Scan for the cell matching the given text and deliver its (x, y) coordinate at center. 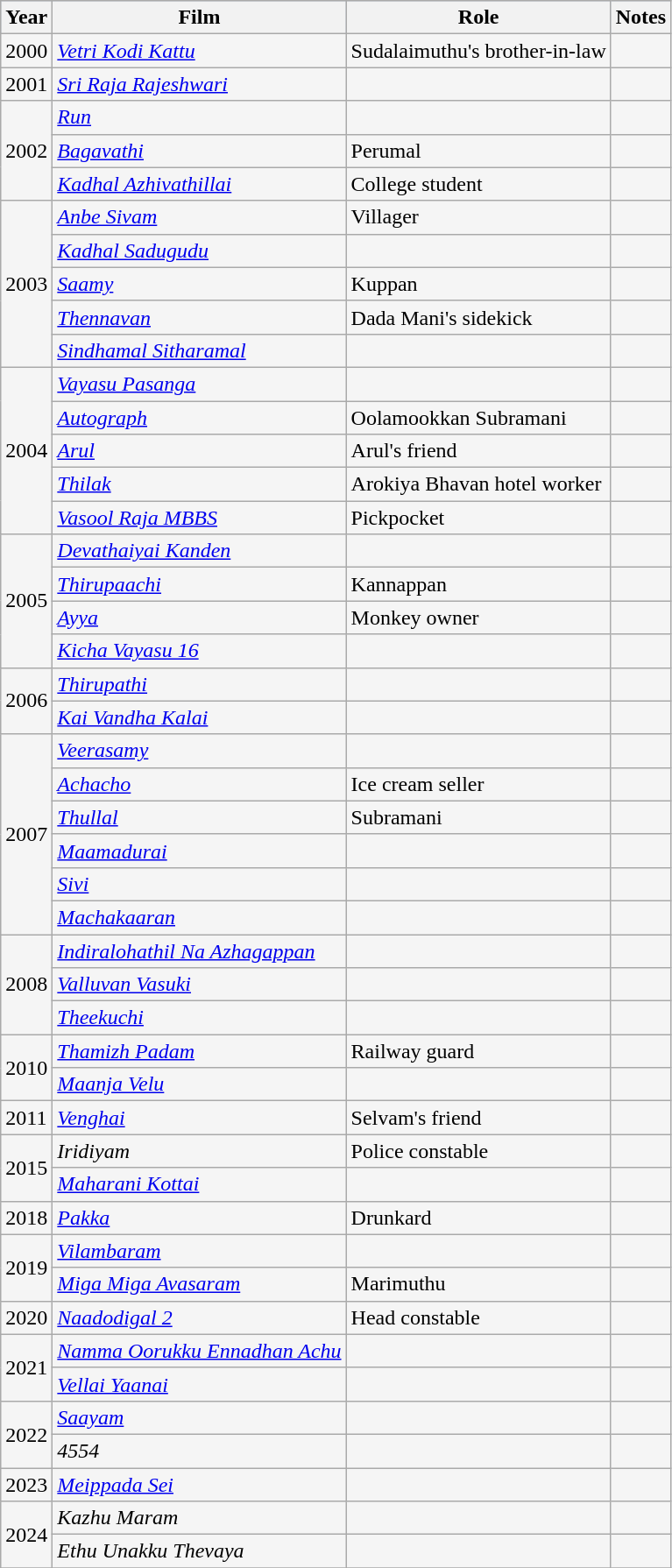
Iridiyam (200, 1151)
2007 (26, 834)
Veerasamy (200, 751)
Bagavathi (200, 151)
Arokiya Bhavan hotel worker (478, 484)
Villager (478, 217)
Saamy (200, 284)
4554 (200, 1451)
Devathaiyai Kanden (200, 551)
Thennavan (200, 317)
Thirupathi (200, 684)
2023 (26, 1485)
Oolamookkan Subramani (478, 418)
Ayya (200, 618)
2020 (26, 1317)
Valluvan Vasuki (200, 985)
Namma Oorukku Ennadhan Achu (200, 1351)
Maharani Kottai (200, 1184)
Pakka (200, 1218)
Sivi (200, 884)
Saayam (200, 1417)
2002 (26, 151)
Notes (640, 18)
Police constable (478, 1151)
Vayasu Pasanga (200, 384)
Role (478, 18)
Machakaaran (200, 917)
2018 (26, 1218)
2024 (26, 1535)
Thilak (200, 484)
Ice cream seller (478, 784)
Venghai (200, 1118)
Kazhu Maram (200, 1518)
Kannappan (478, 584)
Head constable (478, 1317)
2003 (26, 284)
2005 (26, 601)
2010 (26, 1068)
Vellai Yaanai (200, 1384)
Drunkard (478, 1218)
Perumal (478, 151)
Achacho (200, 784)
2021 (26, 1367)
Thirupaachi (200, 584)
Autograph (200, 418)
Arul (200, 451)
Naadodigal 2 (200, 1317)
Anbe Sivam (200, 217)
Monkey owner (478, 618)
Maanja Velu (200, 1084)
2006 (26, 701)
Year (26, 18)
Vasool Raja MBBS (200, 518)
Selvam's friend (478, 1118)
Railway guard (478, 1051)
2022 (26, 1434)
2001 (26, 84)
2011 (26, 1118)
Kai Vandha Kalai (200, 717)
2000 (26, 51)
College student (478, 184)
Marimuthu (478, 1284)
Run (200, 117)
2019 (26, 1268)
2004 (26, 450)
Indiralohathil Na Azhagappan (200, 950)
Vilambaram (200, 1251)
Pickpocket (478, 518)
Arul's friend (478, 451)
Kicha Vayasu 16 (200, 651)
Theekuchi (200, 1018)
Sudalaimuthu's brother-in-law (478, 51)
Miga Miga Avasaram (200, 1284)
Maamadurai (200, 851)
Film (200, 18)
Vetri Kodi Kattu (200, 51)
Ethu Unakku Thevaya (200, 1551)
Meippada Sei (200, 1485)
Thullal (200, 817)
Dada Mani's sidekick (478, 317)
Subramani (478, 817)
Kadhal Sadugudu (200, 251)
Thamizh Padam (200, 1051)
2015 (26, 1168)
2008 (26, 984)
Kadhal Azhivathillai (200, 184)
Kuppan (478, 284)
Sri Raja Rajeshwari (200, 84)
Sindhamal Sitharamal (200, 350)
